Capture the cell that displays the provided text and extract its [X, Y] central coordinate. 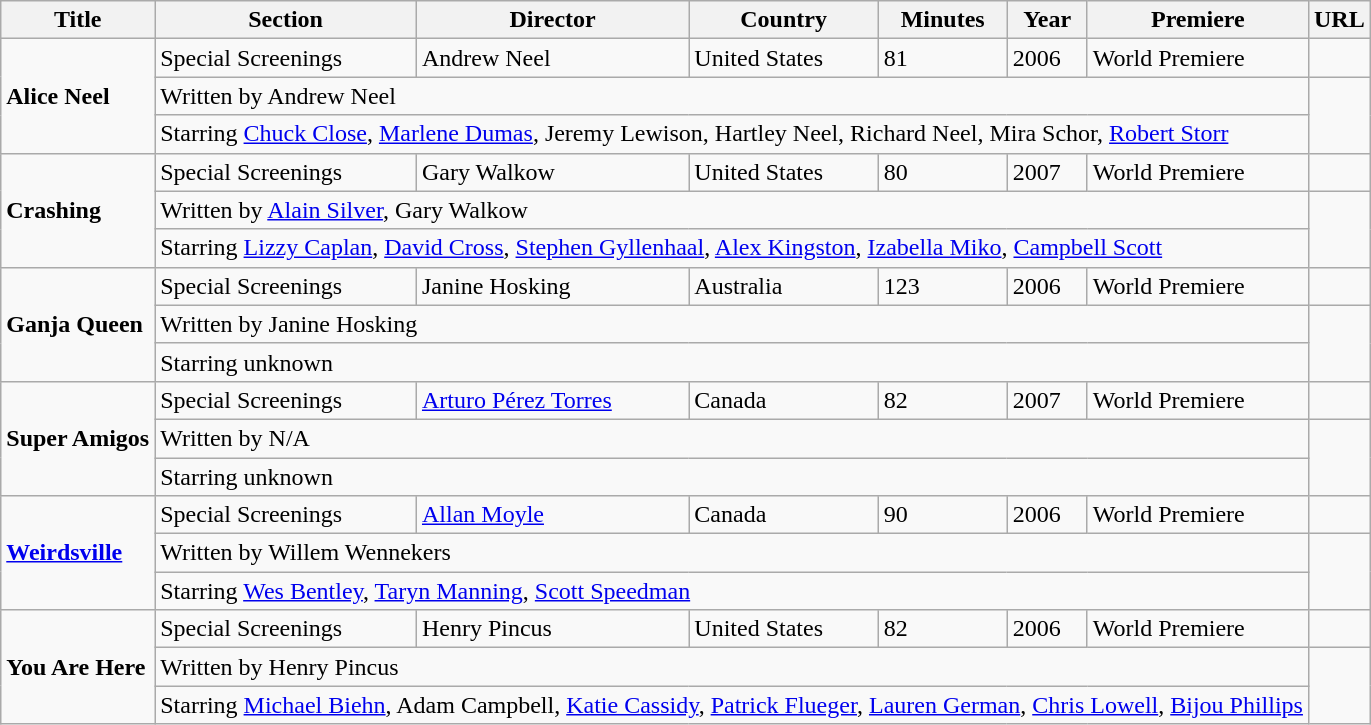
URL [1339, 20]
Weirdsville [78, 553]
80 [942, 172]
Country [784, 20]
Starring Michael Biehn, Adam Campbell, Katie Cassidy, Patrick Flueger, Lauren German, Chris Lowell, Bijou Phillips [732, 705]
Director [552, 20]
90 [942, 515]
Arturo Pérez Torres [552, 400]
81 [942, 58]
Written by Janine Hosking [732, 324]
Crashing [78, 210]
Written by Willem Wennekers [732, 553]
Gary Walkow [552, 172]
Written by Henry Pincus [732, 667]
Premiere [1198, 20]
Year [1047, 20]
Henry Pincus [552, 629]
123 [942, 286]
Written by Andrew Neel [732, 96]
Allan Moyle [552, 515]
Minutes [942, 20]
Starring Lizzy Caplan, David Cross, Stephen Gyllenhaal, Alex Kingston, Izabella Miko, Campbell Scott [732, 248]
Title [78, 20]
Janine Hosking [552, 286]
Written by N/A [732, 438]
Written by Alain Silver, Gary Walkow [732, 210]
Super Amigos [78, 438]
Alice Neel [78, 96]
Starring Wes Bentley, Taryn Manning, Scott Speedman [732, 591]
Ganja Queen [78, 324]
You Are Here [78, 667]
Australia [784, 286]
Andrew Neel [552, 58]
Starring Chuck Close, Marlene Dumas, Jeremy Lewison, Hartley Neel, Richard Neel, Mira Schor, Robert Storr [732, 134]
Section [286, 20]
